For the text-containing cell, return its midpoint in [X, Y] coordinate format. 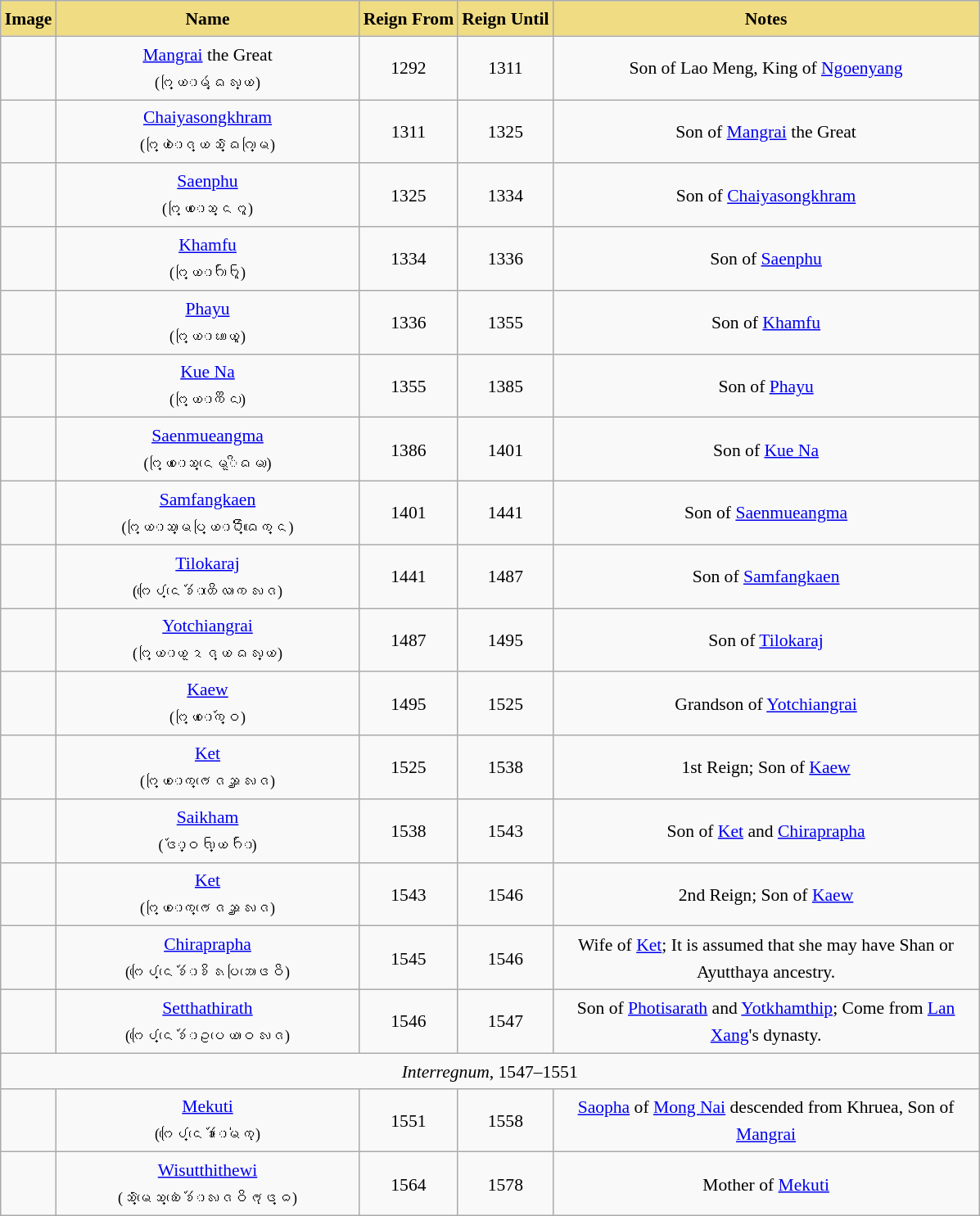
Yotchiangrai(ᨻᩕ᩠ᨿᩣᨿᩬᨯᨩ᩠ᨿᨦᩁᩣ᩠ᨿ) [207, 640]
Chaiyasongkhram(ᨻᩕ᩠ᨿᩣᨩᩱ᩠ᨿᩈᩫ᩠ᨦᨣᩕᩣ᩠ᨾ) [207, 132]
Kaew(ᨻᩕ᩠ᨿᩣᨠᩯ᩠᩶ᩅ) [207, 704]
Son of Samfangkaen [765, 576]
Samfangkaen(ᨻᩕ᩠ᨿᩣᩈᩣ᩠ᨾᨷᩕ᩠ᨿᩣᨺᩢ᩠᩵ᨦᨠᩯ᩠ᨶ) [207, 513]
Phayu(ᨻᩕ᩠ᨿᩣᨹᩣᨿᩪ) [207, 323]
Son of Mangrai the Great [765, 132]
Image [29, 18]
Interregnum, 1547–1551 [490, 1071]
Son of Photisarath and Yotkhamthip; Come from Lan Xang's dynasty. [765, 1022]
Saenmueangma(ᨻᩕ᩠ᨿᩣᩈᩯ᩠ᨶᨾᩮᩬᩥᨦᨾᩣ) [207, 450]
1564 [409, 1184]
2nd Reign; Son of Kaew [765, 894]
Mother of Mekuti [765, 1184]
1545 [409, 958]
Son of Lao Meng, King of Ngoenyang [765, 68]
Wife of Ket; It is assumed that she may have Shan or Ayutthaya ancestry. [765, 958]
Name [207, 18]
Son of Ket and Chiraprapha [765, 831]
Son of Chaiyasongkhram [765, 196]
Wisutthithewi(ᩈᩫ᩠ᨾᩈᩮ᩠ᨫᨧᩮᩢ᩶ᩣᩁᩣᨩᩅᩥᩆᩩᨴ᩠ᨵ) [207, 1184]
Grandson of Yotchiangrai [765, 704]
Son of Khamfu [765, 323]
Son of Saenmueangma [765, 513]
1551 [409, 1120]
Khamfu(ᨻᩕ᩠ᨿᩣᨤᩣᩴᨼᩪ) [207, 259]
Son of Tilokaraj [765, 640]
1386 [409, 450]
Son of Saenphu [765, 259]
Saopha of Mong Nai descended from Khruea, Son of Mangrai [765, 1120]
Son of Kue Na [765, 450]
Kue Na(ᨻᩕ᩠ᨿᩣᨠᩨᨶᩣ) [207, 386]
1558 [505, 1120]
Saikham(ᨴ᩶ᩣ᩠ᩅᨪᩣ᩠ᨿᨤᩴᩣ) [207, 831]
Reign Until [505, 18]
Mangrai the Great(ᨻᩕ᩠ᨿᩣᨾᩢ᩠ᨦᩁᩣ᩠ᨿ) [207, 68]
Notes [765, 18]
Saenphu(ᨻᩕ᩠ᨿᩣᩈᩯ᩠ᨶᨻᩪ) [207, 196]
1292 [409, 68]
Reign From [409, 18]
1st Reign; Son of Kaew [765, 767]
1578 [505, 1184]
Son of Phayu [765, 386]
1547 [505, 1022]
Mekuti(ᨻᩕᨸᩮ᩠ᨶᨧᩮᩢ᩶ᩣᨾᩯ᩵ᨠᩩ) [207, 1120]
Setthathirath(ᨻᩕᨸᩮ᩠ᨶᨧᩮᩢ᩶ᩣᩏᨷᨿᩮᩣᩅᩁᩣᨩ) [207, 1022]
Tilokaraj(ᨻᩕᨸᩮ᩠ᨶᨧᩮᩢ᩶ᩣᨲᩥᩃᩮᩣᨠᩁᩣᨩ) [207, 576]
1385 [505, 386]
Chiraprapha(ᨻᩕᨸᩮ᩠ᨶᨧᩮᩢ᩶ᩣᨧᩥᩁᨷᩕᨽᩣᨴᩮᩅᩦ) [207, 958]
